Detect which cell encompasses the target text, then output its [X, Y] center coordinate. 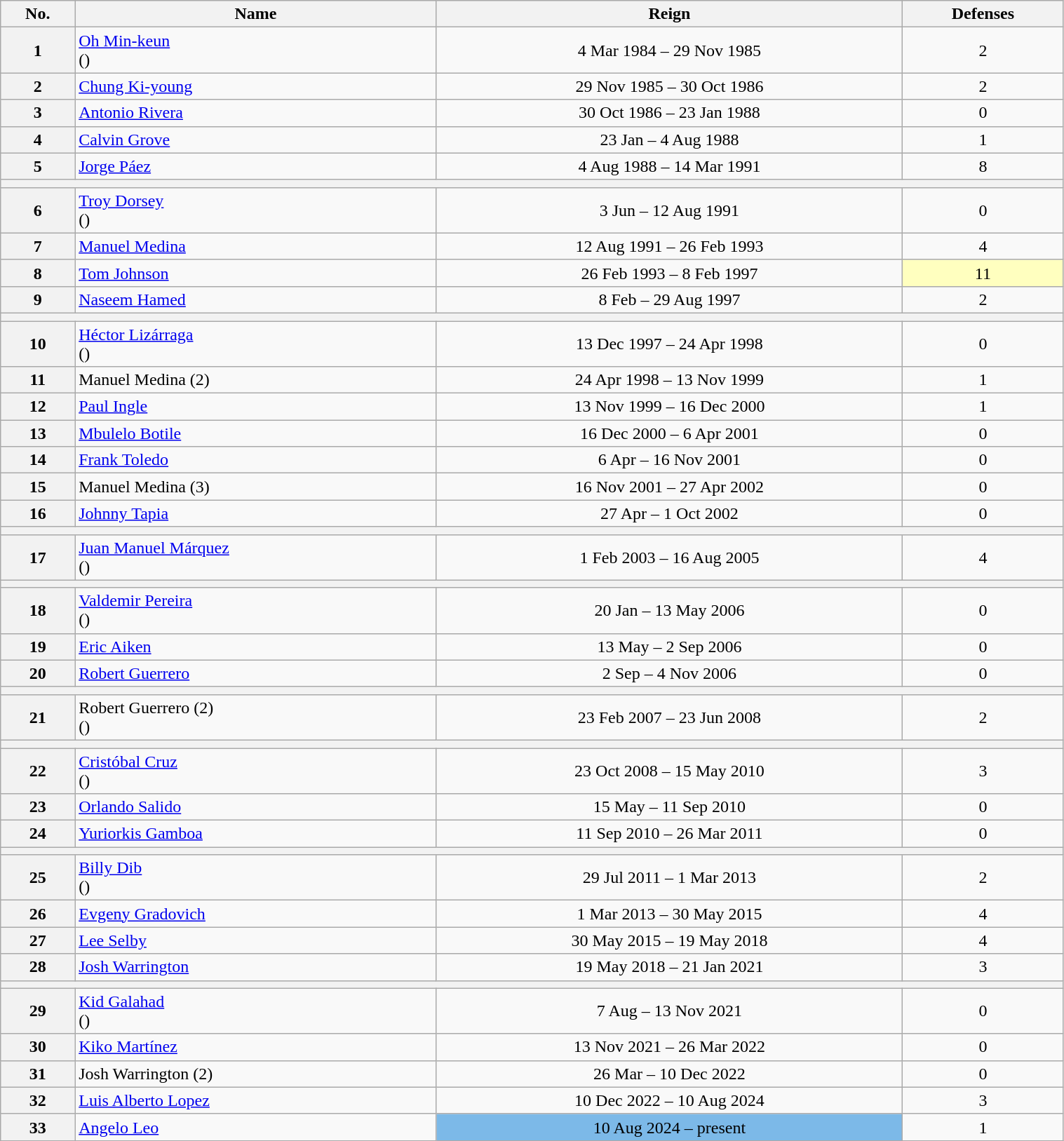
23 [38, 807]
Robert Guerrero (2)() [255, 717]
32 [38, 1100]
17 [38, 557]
Cristóbal Cruz() [255, 770]
10 Dec 2022 – 10 Aug 2024 [669, 1100]
16 Nov 2001 – 27 Apr 2002 [669, 487]
10 Aug 2024 – present [669, 1127]
Reign [669, 14]
21 [38, 717]
Mbulelo Botile [255, 433]
15 May – 11 Sep 2010 [669, 807]
3 Jun – 12 Aug 1991 [669, 210]
18 [38, 610]
24 Apr 1998 – 13 Nov 1999 [669, 380]
8 Feb – 29 Aug 1997 [669, 299]
12 [38, 407]
Johnny Tapia [255, 513]
Paul Ingle [255, 407]
Frank Toledo [255, 460]
1 Mar 2013 – 30 May 2015 [669, 914]
12 Aug 1991 – 26 Feb 1993 [669, 246]
30 [38, 1047]
13 Nov 1999 – 16 Dec 2000 [669, 407]
Luis Alberto Lopez [255, 1100]
Kiko Martínez [255, 1047]
27 Apr – 1 Oct 2002 [669, 513]
5 [38, 166]
Orlando Salido [255, 807]
Manuel Medina [255, 246]
Eric Aiken [255, 647]
1 Feb 2003 – 16 Aug 2005 [669, 557]
22 [38, 770]
23 Feb 2007 – 23 Jun 2008 [669, 717]
Name [255, 14]
13 Nov 2021 – 26 Mar 2022 [669, 1047]
Oh Min-keun() [255, 50]
24 [38, 834]
Defenses [983, 14]
30 May 2015 – 19 May 2018 [669, 940]
15 [38, 487]
30 Oct 1986 – 23 Jan 1988 [669, 113]
27 [38, 940]
19 May 2018 – 21 Jan 2021 [669, 967]
Lee Selby [255, 940]
Valdemir Pereira() [255, 610]
2 Sep – 4 Nov 2006 [669, 673]
29 [38, 1011]
7 [38, 246]
Héctor Lizárraga() [255, 344]
26 [38, 914]
Billy Dib() [255, 878]
25 [38, 878]
11 Sep 2010 – 26 Mar 2011 [669, 834]
Josh Warrington [255, 967]
Troy Dorsey() [255, 210]
No. [38, 14]
26 Feb 1993 – 8 Feb 1997 [669, 273]
6 Apr – 16 Nov 2001 [669, 460]
29 Jul 2011 – 1 Mar 2013 [669, 878]
Antonio Rivera [255, 113]
20 [38, 673]
Tom Johnson [255, 273]
20 Jan – 13 May 2006 [669, 610]
Jorge Páez [255, 166]
Josh Warrington (2) [255, 1074]
13 May – 2 Sep 2006 [669, 647]
Chung Ki-young [255, 86]
Angelo Leo [255, 1127]
Manuel Medina (3) [255, 487]
Evgeny Gradovich [255, 914]
6 [38, 210]
19 [38, 647]
29 Nov 1985 – 30 Oct 1986 [669, 86]
Juan Manuel Márquez() [255, 557]
16 Dec 2000 – 6 Apr 2001 [669, 433]
26 Mar – 10 Dec 2022 [669, 1074]
9 [38, 299]
13 [38, 433]
4 Aug 1988 – 14 Mar 1991 [669, 166]
Yuriorkis Gamboa [255, 834]
Calvin Grove [255, 140]
13 Dec 1997 – 24 Apr 1998 [669, 344]
Robert Guerrero [255, 673]
28 [38, 967]
4 Mar 1984 – 29 Nov 1985 [669, 50]
Naseem Hamed [255, 299]
10 [38, 344]
14 [38, 460]
16 [38, 513]
23 Oct 2008 – 15 May 2010 [669, 770]
31 [38, 1074]
23 Jan – 4 Aug 1988 [669, 140]
Kid Galahad() [255, 1011]
7 Aug – 13 Nov 2021 [669, 1011]
33 [38, 1127]
Manuel Medina (2) [255, 380]
